Output the [X, Y] coordinate of the center of the cell containing the given text.  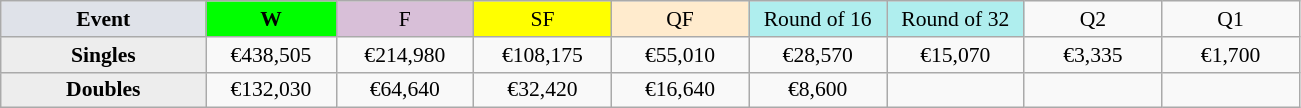
Q2 [1093, 19]
€55,010 [680, 55]
€3,335 [1093, 55]
€214,980 [405, 55]
Event [104, 19]
Round of 16 [818, 19]
€16,640 [680, 90]
€15,070 [955, 55]
F [405, 19]
Doubles [104, 90]
€28,570 [818, 55]
€438,505 [271, 55]
€1,700 [1231, 55]
€32,420 [543, 90]
€132,030 [271, 90]
SF [543, 19]
Round of 32 [955, 19]
QF [680, 19]
€8,600 [818, 90]
€64,640 [405, 90]
Q1 [1231, 19]
W [271, 19]
Singles [104, 55]
€108,175 [543, 55]
